Capture the cell that displays the provided text and extract its [x, y] central coordinate. 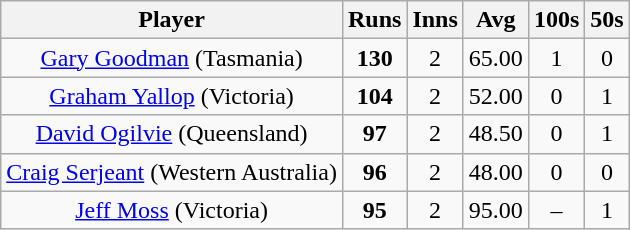
Jeff Moss (Victoria) [172, 210]
Craig Serjeant (Western Australia) [172, 172]
97 [374, 134]
David Ogilvie (Queensland) [172, 134]
– [556, 210]
Graham Yallop (Victoria) [172, 96]
52.00 [496, 96]
Inns [435, 20]
65.00 [496, 58]
Avg [496, 20]
95 [374, 210]
48.50 [496, 134]
50s [607, 20]
48.00 [496, 172]
Runs [374, 20]
96 [374, 172]
95.00 [496, 210]
Gary Goodman (Tasmania) [172, 58]
104 [374, 96]
100s [556, 20]
Player [172, 20]
130 [374, 58]
